Locate the cell with the specified text and output its [x, y] center coordinate. 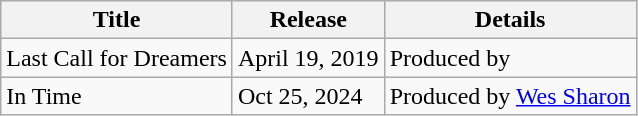
Oct 25, 2024 [308, 96]
Release [308, 20]
April 19, 2019 [308, 58]
Title [117, 20]
Produced by [510, 58]
Produced by Wes Sharon [510, 96]
Details [510, 20]
Last Call for Dreamers [117, 58]
In Time [117, 96]
